Scan for the cell matching the given text and deliver its [x, y] coordinate at center. 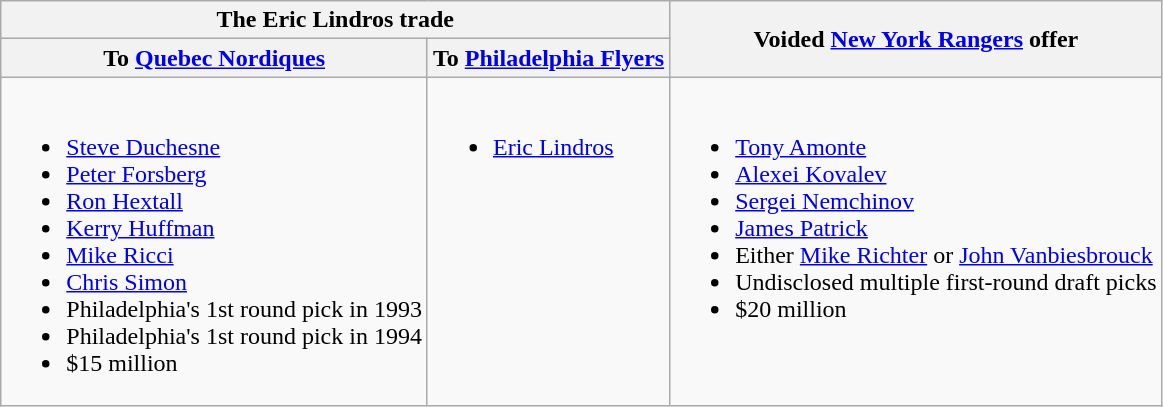
The Eric Lindros trade [336, 20]
Eric Lindros [548, 242]
Voided New York Rangers offer [916, 39]
To Philadelphia Flyers [548, 58]
To Quebec Nordiques [214, 58]
